For the text-containing cell, return its midpoint in (x, y) coordinate format. 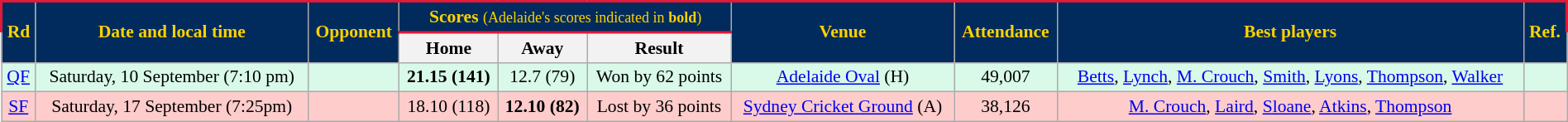
Attendance (1006, 32)
M. Crouch, Laird, Sloane, Atkins, Thompson (1290, 107)
Adelaide Oval (H) (842, 77)
Date and local time (172, 32)
38,126 (1006, 107)
Venue (842, 32)
Rd (18, 32)
Best players (1290, 32)
Ref. (1545, 32)
49,007 (1006, 77)
Home (448, 47)
Won by 62 points (660, 77)
QF (18, 77)
Scores (Adelaide's scores indicated in bold) (566, 17)
12.10 (82) (543, 107)
Betts, Lynch, M. Crouch, Smith, Lyons, Thompson, Walker (1290, 77)
21.15 (141) (448, 77)
Result (660, 47)
Away (543, 47)
Sydney Cricket Ground (A) (842, 107)
SF (18, 107)
18.10 (118) (448, 107)
Lost by 36 points (660, 107)
Saturday, 10 September (7:10 pm) (172, 77)
Opponent (354, 32)
Saturday, 17 September (7:25pm) (172, 107)
12.7 (79) (543, 77)
